Output the (x, y) coordinate of the center of the cell containing the given text.  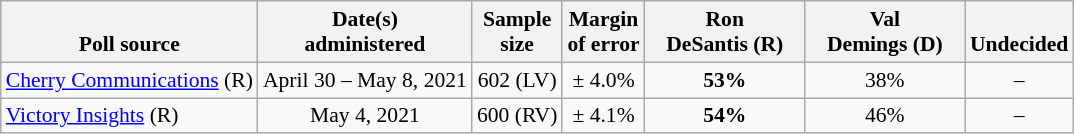
April 30 – May 8, 2021 (365, 80)
± 4.0% (603, 80)
53% (725, 80)
Victory Insights (R) (130, 116)
ValDemings (D) (885, 32)
602 (LV) (518, 80)
Cherry Communications (R) (130, 80)
Poll source (130, 32)
Marginof error (603, 32)
54% (725, 116)
Samplesize (518, 32)
Date(s)administered (365, 32)
600 (RV) (518, 116)
38% (885, 80)
46% (885, 116)
Undecided (1019, 32)
± 4.1% (603, 116)
May 4, 2021 (365, 116)
RonDeSantis (R) (725, 32)
